Extract the [X, Y] coordinate from the center of the cell holding the provided text.  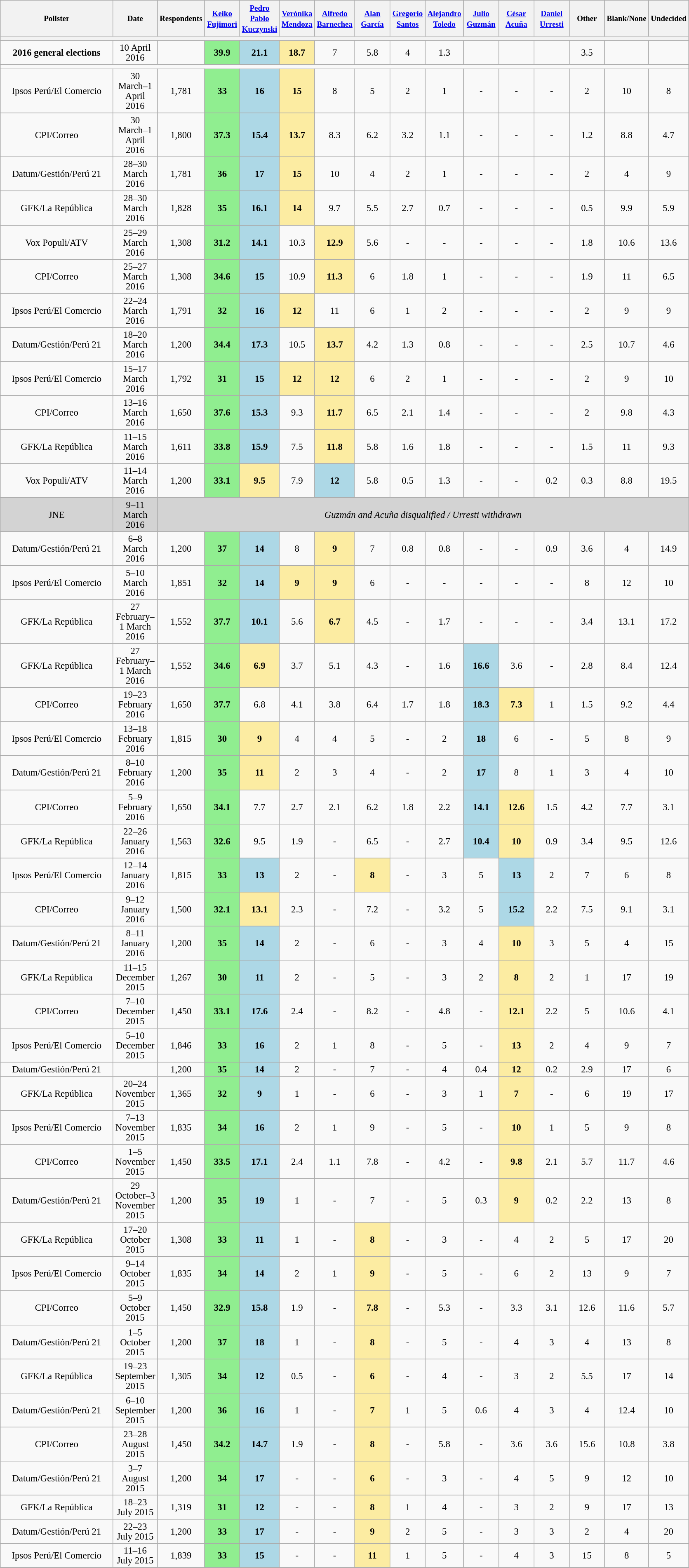
10.9 [297, 276]
9–12 January 2016 [135, 909]
4.7 [669, 135]
21.1 [259, 53]
19–23 February 2016 [135, 705]
Undecided [669, 18]
20–24 November 2015 [135, 1093]
17.3 [259, 345]
32.6 [222, 841]
1,500 [181, 909]
6.9 [259, 665]
7.2 [372, 909]
1,839 [181, 1555]
5.1 [335, 665]
9.9 [627, 209]
13.6 [669, 242]
33.8 [222, 447]
Pollster [57, 18]
1.2 [587, 135]
15.8 [259, 1308]
1.4 [444, 412]
23–28 August 2015 [135, 1444]
6–8 March 2016 [135, 549]
10.5 [297, 345]
JNE [57, 515]
34.1 [222, 807]
Alejandro Toledo [444, 18]
2016 general elections [57, 53]
Blank/None [627, 18]
9–11 March 2016 [135, 515]
17.1 [259, 1162]
10.3 [297, 242]
4.8 [444, 1011]
11–15 December 2015 [135, 977]
9.1 [627, 909]
3.7 [297, 665]
1,791 [181, 310]
Guzmán and Acuña disqualified / Urresti withdrawn [423, 515]
18–20 March 2016 [135, 345]
2.5 [587, 345]
14.7 [259, 1444]
9.7 [335, 209]
15–17 March 2016 [135, 378]
2.3 [297, 909]
0.6 [481, 1410]
17.6 [259, 1011]
1,846 [181, 1046]
34.4 [222, 345]
16.1 [259, 209]
18.3 [481, 705]
18.7 [297, 53]
25–27 March 2016 [135, 276]
10 April 2016 [135, 53]
25–29 March 2016 [135, 242]
0.7 [444, 209]
15.6 [587, 1444]
Other [587, 18]
0.4 [481, 1070]
1,792 [181, 378]
9–14 October 2015 [135, 1274]
11.8 [335, 447]
César Acuña [516, 18]
33.5 [222, 1162]
Pedro Pablo Kuczynski [259, 18]
7–13 November 2015 [135, 1128]
7–10 December 2015 [135, 1011]
18–23 July 2015 [135, 1507]
1,611 [181, 447]
29 October–3 November 2015 [135, 1201]
3.3 [516, 1308]
6–10 September 2015 [135, 1410]
8.4 [627, 665]
19–23 September 2015 [135, 1376]
Gregorio Santos [408, 18]
7.3 [516, 705]
13–18 February 2016 [135, 739]
6.7 [335, 622]
8–11 January 2016 [135, 943]
2.8 [587, 665]
17–20 October 2015 [135, 1239]
6.8 [259, 705]
1,828 [181, 209]
5–9 February 2016 [135, 807]
Keiko Fujimori [222, 18]
Daniel Urresti [552, 18]
11.6 [627, 1308]
14.9 [669, 549]
1,267 [181, 977]
11.3 [335, 276]
8.2 [372, 1011]
8.3 [335, 135]
31.2 [222, 242]
34.2 [222, 1444]
Respondents [181, 18]
10.7 [627, 345]
12.9 [335, 242]
1,319 [181, 1507]
22–24 March 2016 [135, 310]
Alan García [372, 18]
1,851 [181, 583]
1,800 [181, 135]
10.8 [627, 1444]
Julio Guzmán [481, 18]
15.9 [259, 447]
1,563 [181, 841]
37.3 [222, 135]
32.9 [222, 1308]
1,305 [181, 1376]
5–10 December 2015 [135, 1046]
11–14 March 2016 [135, 481]
11–15 March 2016 [135, 447]
3.5 [587, 53]
12.1 [516, 1011]
2.9 [587, 1070]
5–10 March 2016 [135, 583]
4.5 [372, 622]
39.9 [222, 53]
5.3 [444, 1308]
Verónika Mendoza [297, 18]
17.2 [669, 622]
5–9 October 2015 [135, 1308]
22–26 January 2016 [135, 841]
15.4 [259, 135]
8–10 February 2016 [135, 773]
4.4 [669, 705]
10.4 [481, 841]
11–16 July 2015 [135, 1555]
1–5 October 2015 [135, 1342]
15.2 [516, 909]
19.5 [669, 481]
32.1 [222, 909]
3–7 August 2015 [135, 1479]
37.6 [222, 412]
15.3 [259, 412]
13–16 March 2016 [135, 412]
1,365 [181, 1093]
5.9 [669, 209]
12–14 January 2016 [135, 875]
Alfredo Barnechea [335, 18]
22–23 July 2015 [135, 1531]
7.9 [297, 481]
16.6 [481, 665]
6.4 [372, 705]
9.2 [627, 705]
10.1 [259, 622]
1–5 November 2015 [135, 1162]
Date [135, 18]
